For the text-containing cell, return its midpoint in [X, Y] coordinate format. 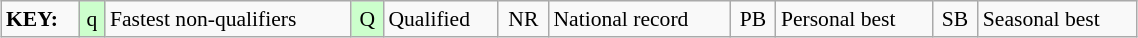
PB [753, 19]
SB [955, 19]
NR [523, 19]
Qualified [440, 19]
Personal best [854, 19]
Q [367, 19]
q [92, 19]
Seasonal best [1058, 19]
National record [639, 19]
Fastest non-qualifiers [228, 19]
KEY: [40, 19]
